Return the (x, y) coordinate for the center point of the cell that contains the specified text.  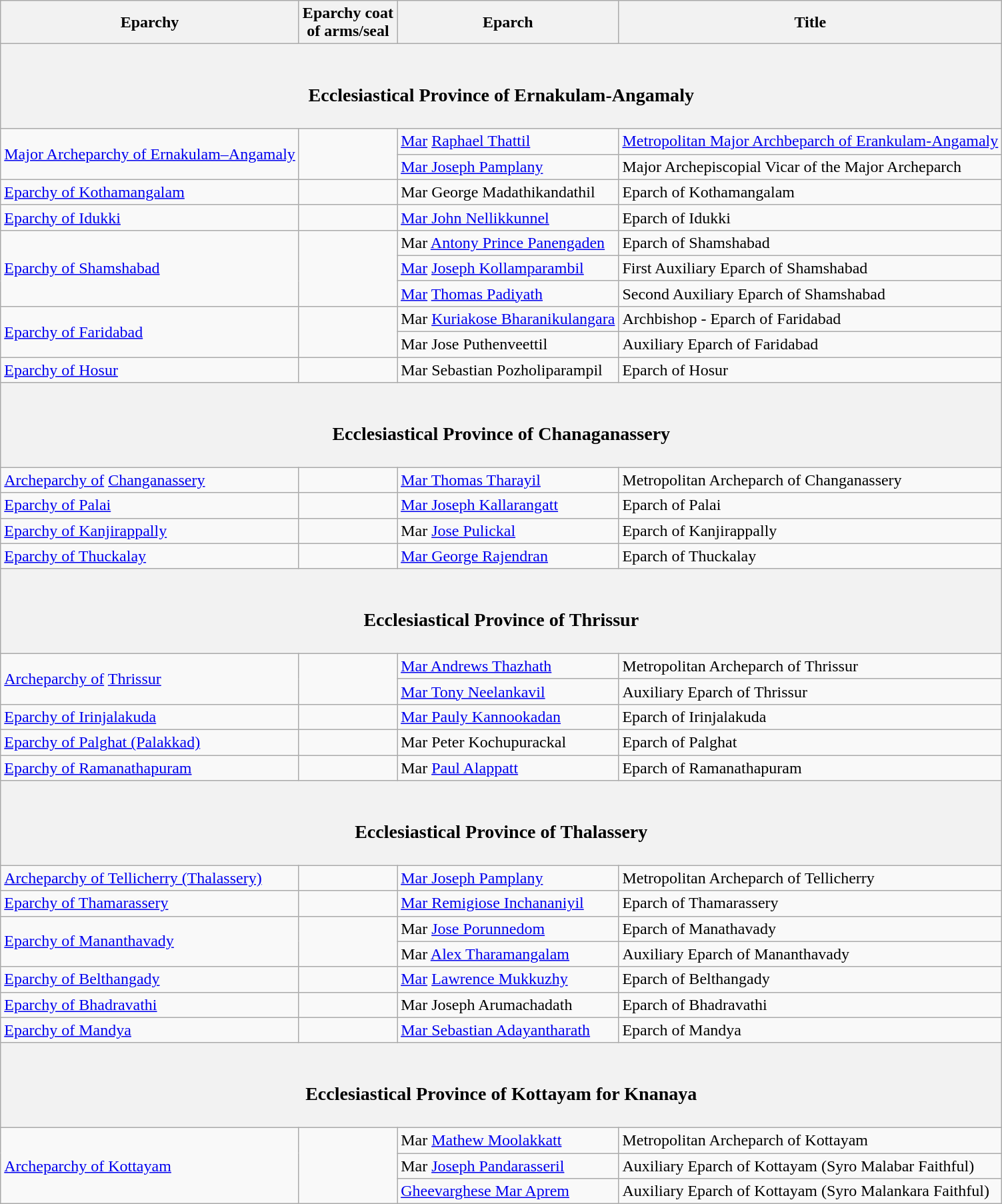
Ecclesiastical Province of Thrissur (501, 611)
Eparch of Belthangady (811, 979)
Auxiliary Eparch of Faridabad (811, 345)
Major Archepiscopial Vicar of the Major Archeparch (811, 167)
Eparch of Thamarassery (811, 903)
Archbishop - Eparch of Faridabad (811, 319)
Mar Thomas Padiyath (508, 293)
Mar Kuriakose Bharanikulangara (508, 319)
Second Auxiliary Eparch of Shamshabad (811, 293)
Eparch of Idukki (811, 217)
Eparch of Irinjalakuda (811, 717)
Eparchy of Belthangady (150, 979)
Eparchy of Idukki (150, 217)
Major Archeparchy of Ernakulam–Angamaly (150, 154)
Mar Paul Alappatt (508, 768)
Auxiliary Eparch of Thrissur (811, 691)
Mar George Madathikandathil (508, 192)
Eparch of Ramanathapuram (811, 768)
Archeparchy of Tellicherry (Thalassery) (150, 878)
Eparchy of Mandya (150, 1030)
Ecclesiastical Province of Kottayam for Knanaya (501, 1085)
Archeparchy of Changanassery (150, 480)
Eparch of Kothamangalam (811, 192)
Eparchy of Ramanathapuram (150, 768)
Mar Pauly Kannookadan (508, 717)
Eparch (508, 23)
Eparch of Kanjirappally (811, 531)
Eparchy of Mananthavady (150, 941)
Eparchy of Shamshabad (150, 268)
Auxiliary Eparch of Mananthavady (811, 954)
Eparchy of Kanjirappally (150, 531)
Eparchy of Faridabad (150, 331)
Ecclesiastical Province of Chanaganassery (501, 425)
Gheevarghese Mar Aprem (508, 1191)
Mar Remigiose Inchananiyil (508, 903)
Mar Joseph Kollamparambil (508, 268)
Eparchy of Hosur (150, 370)
Title (811, 23)
Mar John Nellikkunnel (508, 217)
Eparchy coatof arms/seal (348, 23)
Auxiliary Eparch of Kottayam (Syro Malabar Faithful) (811, 1166)
Mar Joseph Arumachadath (508, 1005)
Mar Raphael Thattil (508, 141)
Mar Mathew Moolakkatt (508, 1141)
Eparch of Hosur (811, 370)
Eparchy (150, 23)
Mar Jose Porunnedom (508, 929)
Metropolitan Archeparch of Thrissur (811, 666)
Mar Lawrence Mukkuzhy (508, 979)
Mar Peter Kochupurackal (508, 743)
Metropolitan Archeparch of Kottayam (811, 1141)
Eparchy of Irinjalakuda (150, 717)
Mar Tony Neelankavil (508, 691)
Eparch of Thuckalay (811, 556)
Mar Jose Puthenveettil (508, 345)
Auxiliary Eparch of Kottayam (Syro Malankara Faithful) (811, 1191)
Eparchy of Bhadravathi (150, 1005)
Metropolitan Major Archbeparch of Erankulam-Angamaly (811, 141)
Eparchy of Thamarassery (150, 903)
Eparchy of Thuckalay (150, 556)
Eparch of Shamshabad (811, 243)
First Auxiliary Eparch of Shamshabad (811, 268)
Ecclesiastical Province of Thalassery (501, 823)
Eparchy of Palai (150, 505)
Ecclesiastical Province of Ernakulam-Angamaly (501, 87)
Archeparchy of Kottayam (150, 1166)
Metropolitan Archeparch of Changanassery (811, 480)
Mar Joseph Kallarangatt (508, 505)
Mar Thomas Tharayil (508, 480)
Metropolitan Archeparch of Tellicherry (811, 878)
Eparch of Palai (811, 505)
Mar Andrews Thazhath (508, 666)
Mar Alex Tharamangalam (508, 954)
Archeparchy of Thrissur (150, 679)
Mar George Rajendran (508, 556)
Mar Jose Pulickal (508, 531)
Eparchy of Kothamangalam (150, 192)
Eparch of Bhadravathi (811, 1005)
Eparch of Mandya (811, 1030)
Mar Antony Prince Panengaden (508, 243)
Mar Joseph Pandarasseril (508, 1166)
Mar Sebastian Adayantharath (508, 1030)
Eparch of Manathavady (811, 929)
Mar Sebastian Pozholiparampil (508, 370)
Eparch of Palghat (811, 743)
Eparchy of Palghat (Palakkad) (150, 743)
